Return the (x, y) coordinate for the center point of the cell that contains the specified text.  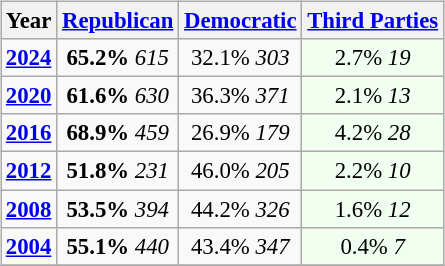
2020 (29, 96)
Republican (118, 21)
4.2% 28 (373, 133)
26.9% 179 (240, 133)
68.9% 459 (118, 133)
61.6% 630 (118, 96)
2.1% 13 (373, 96)
55.1% 440 (118, 246)
2016 (29, 133)
2012 (29, 171)
36.3% 371 (240, 96)
Democratic (240, 21)
32.1% 303 (240, 58)
2004 (29, 246)
43.4% 347 (240, 246)
Third Parties (373, 21)
53.5% 394 (118, 209)
44.2% 326 (240, 209)
2.7% 19 (373, 58)
65.2% 615 (118, 58)
0.4% 7 (373, 246)
2024 (29, 58)
1.6% 12 (373, 209)
Year (29, 21)
2008 (29, 209)
2.2% 10 (373, 171)
51.8% 231 (118, 171)
46.0% 205 (240, 171)
